Return the [X, Y] coordinate for the center point of the cell that contains the specified text.  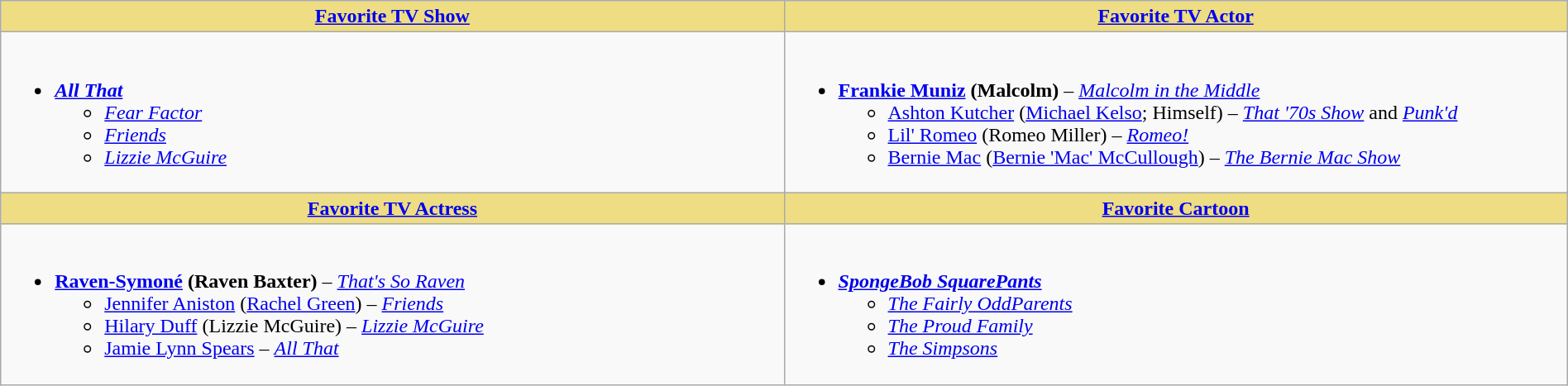
Favorite Cartoon [1176, 208]
Favorite TV Actress [392, 208]
All ThatFear FactorFriendsLizzie McGuire [392, 112]
SpongeBob SquarePantsThe Fairly OddParentsThe Proud FamilyThe Simpsons [1176, 304]
Favorite TV Show [392, 17]
Favorite TV Actor [1176, 17]
